Return the (X, Y) coordinate for the center point of the cell that contains the specified text.  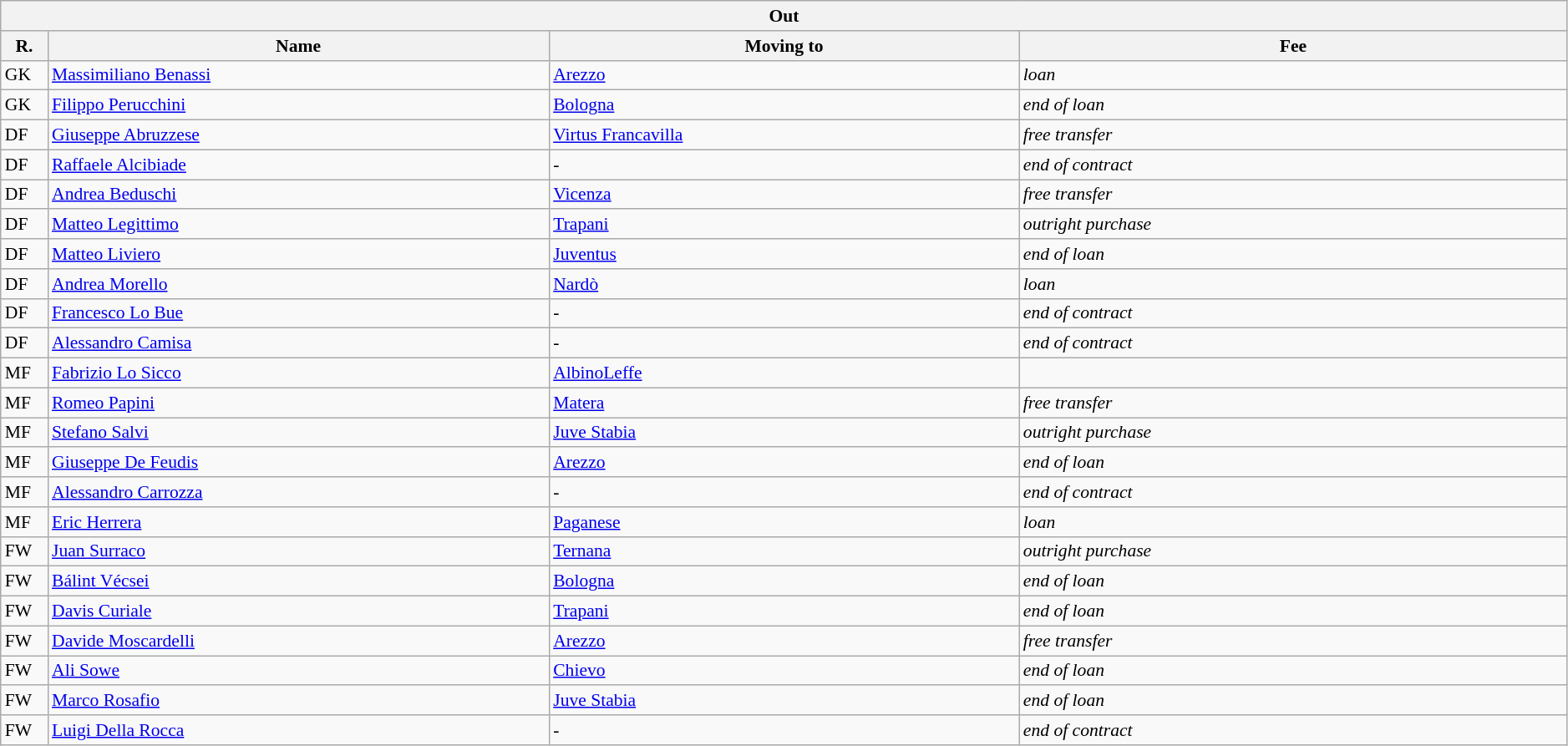
Francesco Lo Bue (298, 313)
Juventus (784, 254)
Out (784, 16)
Fee (1293, 46)
Marco Rosafio (298, 701)
Davide Moscardelli (298, 641)
Chievo (784, 671)
Moving to (784, 46)
Andrea Beduschi (298, 195)
Bálint Vécsei (298, 581)
Eric Herrera (298, 522)
Giuseppe De Feudis (298, 463)
Ali Sowe (298, 671)
Name (298, 46)
Alessandro Camisa (298, 343)
Filippo Perucchini (298, 105)
Fabrizio Lo Sicco (298, 373)
Paganese (784, 522)
Andrea Morello (298, 284)
Raffaele Alcibiade (298, 165)
Matera (784, 403)
Matteo Liviero (298, 254)
Luigi Della Rocca (298, 730)
Massimiliano Benassi (298, 75)
Virtus Francavilla (784, 135)
Giuseppe Abruzzese (298, 135)
R. (24, 46)
Ternana (784, 551)
Nardò (784, 284)
Vicenza (784, 195)
Stefano Salvi (298, 433)
Alessandro Carrozza (298, 492)
Davis Curiale (298, 612)
Matteo Legittimo (298, 225)
AlbinoLeffe (784, 373)
Romeo Papini (298, 403)
Juan Surraco (298, 551)
